Search for the cell housing the specified text and yield its (X, Y) center coordinate. 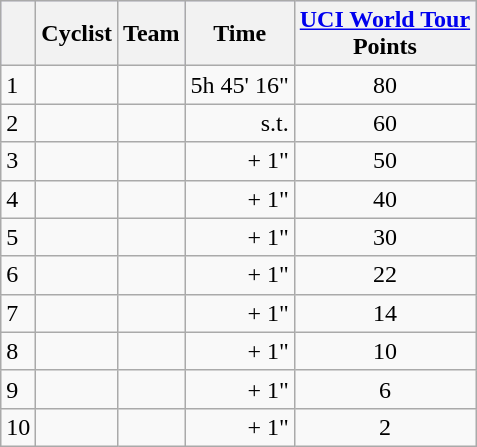
Time (240, 34)
22 (384, 275)
80 (384, 85)
Team (152, 34)
30 (384, 237)
40 (384, 199)
1 (18, 85)
5 (18, 237)
9 (18, 389)
50 (384, 161)
8 (18, 351)
5h 45' 16" (240, 85)
60 (384, 123)
s.t. (240, 123)
3 (18, 161)
4 (18, 199)
7 (18, 313)
UCI World TourPoints (384, 34)
14 (384, 313)
Cyclist (77, 34)
